Extract the [X, Y] coordinate from the center of the cell holding the provided text.  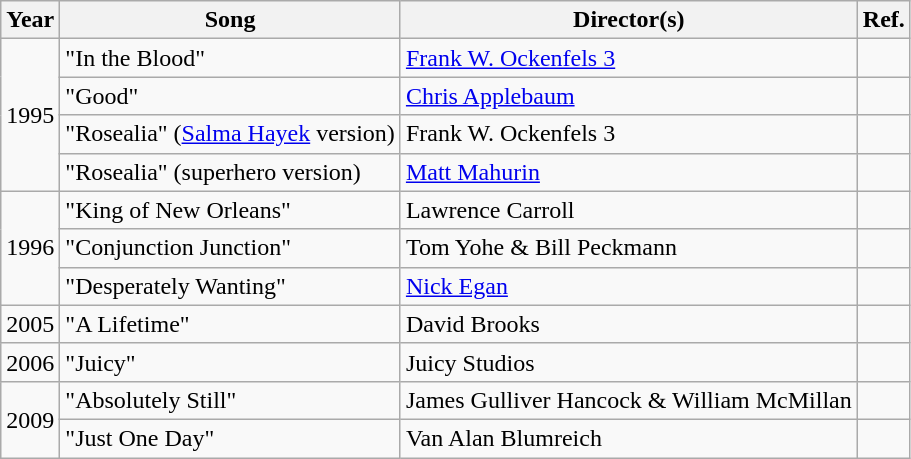
2005 [30, 324]
Director(s) [628, 20]
Tom Yohe & Bill Peckmann [628, 248]
James Gulliver Hancock & William McMillan [628, 400]
"A Lifetime" [230, 324]
Song [230, 20]
"Desperately Wanting" [230, 286]
"Juicy" [230, 362]
Year [30, 20]
Ref. [884, 20]
"Good" [230, 96]
2009 [30, 419]
Van Alan Blumreich [628, 438]
"King of New Orleans" [230, 210]
David Brooks [628, 324]
"Just One Day" [230, 438]
"Absolutely Still" [230, 400]
Matt Mahurin [628, 172]
"Conjunction Junction" [230, 248]
2006 [30, 362]
Juicy Studios [628, 362]
"Rosealia" (Salma Hayek version) [230, 134]
1996 [30, 248]
1995 [30, 115]
Lawrence Carroll [628, 210]
Nick Egan [628, 286]
"In the Blood" [230, 58]
Chris Applebaum [628, 96]
"Rosealia" (superhero version) [230, 172]
